Identify which cell holds the provided text, then report its (x, y) central coordinate. 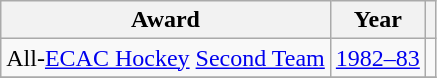
1982–83 (378, 58)
Year (378, 20)
Award (166, 20)
All-ECAC Hockey Second Team (166, 58)
